Find where the given text appears and provide that cell's center as (x, y) coordinate. 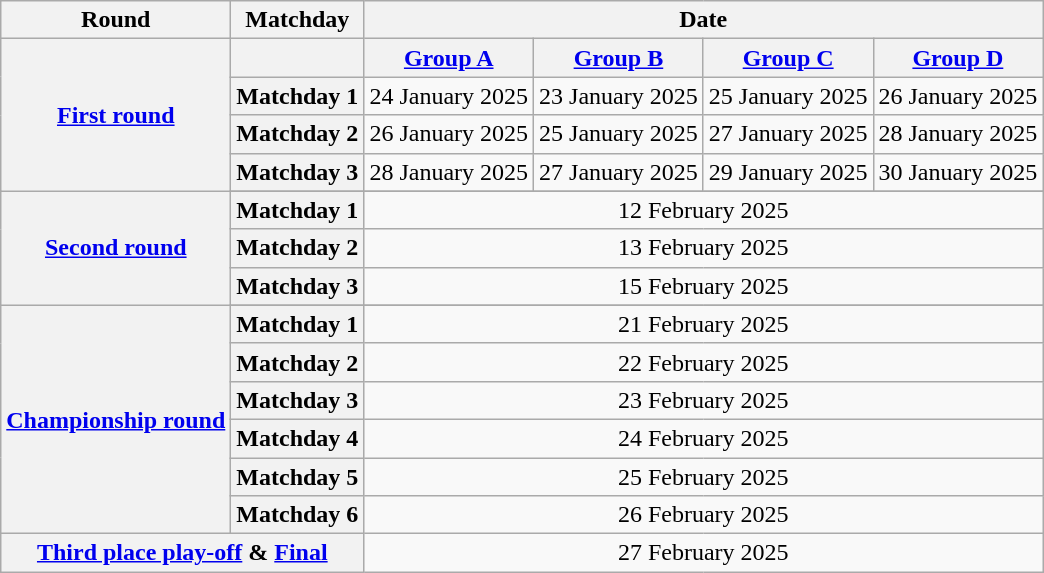
29 January 2025 (788, 172)
Group C (788, 58)
Matchday (298, 20)
23 February 2025 (704, 400)
Matchday 6 (298, 515)
First round (116, 115)
24 January 2025 (449, 96)
23 January 2025 (619, 96)
Round (116, 20)
Group A (449, 58)
Third place play-off & Final (182, 553)
22 February 2025 (704, 362)
26 February 2025 (704, 515)
13 February 2025 (704, 248)
27 February 2025 (704, 553)
Second round (116, 248)
Date (704, 20)
12 February 2025 (704, 210)
Group B (619, 58)
24 February 2025 (704, 438)
Matchday 4 (298, 438)
Championship round (116, 419)
Group D (958, 58)
25 February 2025 (704, 477)
30 January 2025 (958, 172)
21 February 2025 (704, 324)
15 February 2025 (704, 286)
Matchday 5 (298, 477)
